Pinpoint the cell where the given text exists, returning its [X, Y] midpoint coordinate. 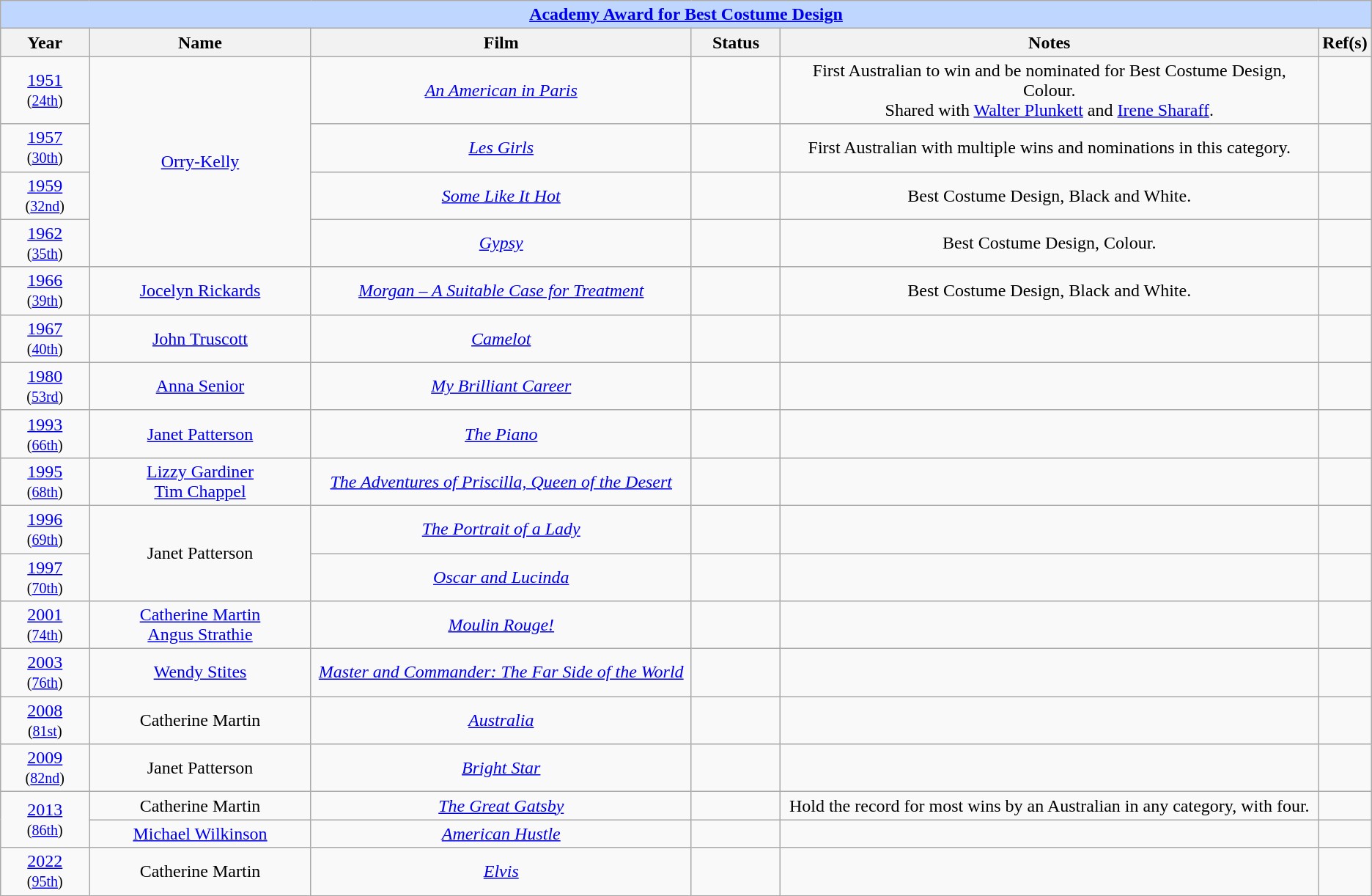
2008(81st) [45, 720]
2001(74th) [45, 625]
Name [200, 43]
Wendy Stites [200, 673]
1993(66th) [45, 434]
John Truscott [200, 339]
Moulin Rouge! [501, 625]
1967(40th) [45, 339]
Film [501, 43]
Michael Wilkinson [200, 834]
American Hustle [501, 834]
2013(86th) [45, 820]
The Piano [501, 434]
1962(35th) [45, 243]
Orry-Kelly [200, 161]
The Portrait of a Lady [501, 529]
The Adventures of Priscilla, Queen of the Desert [501, 481]
Elvis [501, 871]
Catherine MartinAngus Strathie [200, 625]
Jocelyn Rickards [200, 290]
Academy Award for Best Costume Design [686, 15]
2009(82nd) [45, 768]
Notes [1050, 43]
1951(24th) [45, 90]
2022(95th) [45, 871]
The Great Gatsby [501, 806]
Status [736, 43]
Some Like It Hot [501, 195]
1957(30th) [45, 148]
2003(76th) [45, 673]
First Australian with multiple wins and nominations in this category. [1050, 148]
1966(39th) [45, 290]
Gypsy [501, 243]
Ref(s) [1345, 43]
Morgan – A Suitable Case for Treatment [501, 290]
First Australian to win and be nominated for Best Costume Design, Colour.Shared with Walter Plunkett and Irene Sharaff. [1050, 90]
1996(69th) [45, 529]
1995(68th) [45, 481]
Year [45, 43]
Lizzy GardinerTim Chappel [200, 481]
1997(70th) [45, 576]
Australia [501, 720]
Best Costume Design, Colour. [1050, 243]
1959(32nd) [45, 195]
Les Girls [501, 148]
My Brilliant Career [501, 386]
An American in Paris [501, 90]
Bright Star [501, 768]
Master and Commander: The Far Side of the World [501, 673]
Anna Senior [200, 386]
Hold the record for most wins by an Australian in any category, with four. [1050, 806]
Oscar and Lucinda [501, 576]
1980(53rd) [45, 386]
Camelot [501, 339]
